Identify which cell holds the provided text, then report its [X, Y] central coordinate. 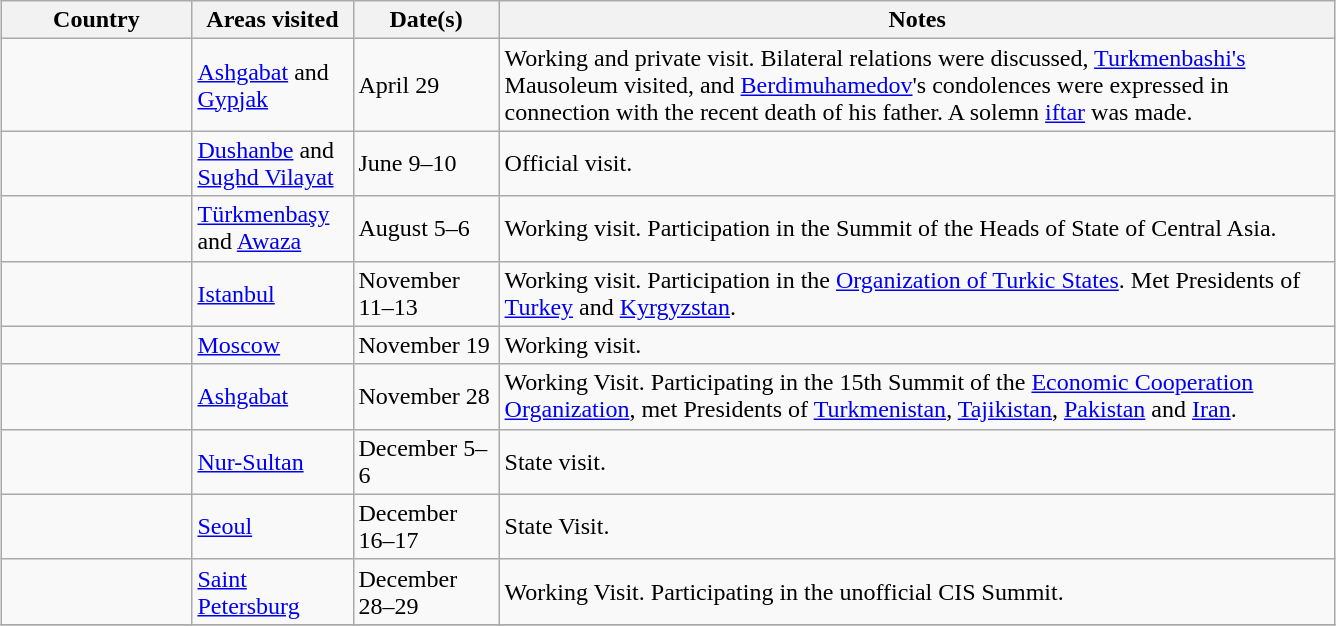
Working visit. Participation in the Organization of Turkic States. Met Presidents of Turkey and Kyrgyzstan. [917, 294]
December 5–6 [426, 462]
State Visit. [917, 526]
Official visit. [917, 164]
December 28–29 [426, 592]
Areas visited [272, 20]
Working Visit. Participating in the unofficial CIS Summit. [917, 592]
Saint Petersburg [272, 592]
Nur-Sultan [272, 462]
June 9–10 [426, 164]
August 5–6 [426, 228]
Notes [917, 20]
November 19 [426, 345]
Türkmenbaşy and Awaza [272, 228]
April 29 [426, 85]
State visit. [917, 462]
Ashgabat [272, 396]
Country [96, 20]
November 28 [426, 396]
Seoul [272, 526]
Ashgabat and Gypjak [272, 85]
Dushanbe and Sughd Vilayat [272, 164]
Istanbul [272, 294]
Moscow [272, 345]
Date(s) [426, 20]
December 16–17 [426, 526]
November 11–13 [426, 294]
Working visit. [917, 345]
Working visit. Participation in the Summit of the Heads of State of Central Asia. [917, 228]
